Extract the [X, Y] coordinate from the center of the cell holding the provided text.  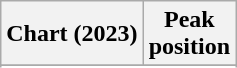
Chart (2023) [72, 34]
Peakposition [189, 34]
